Return [x, y] of the center of cell containing provided text 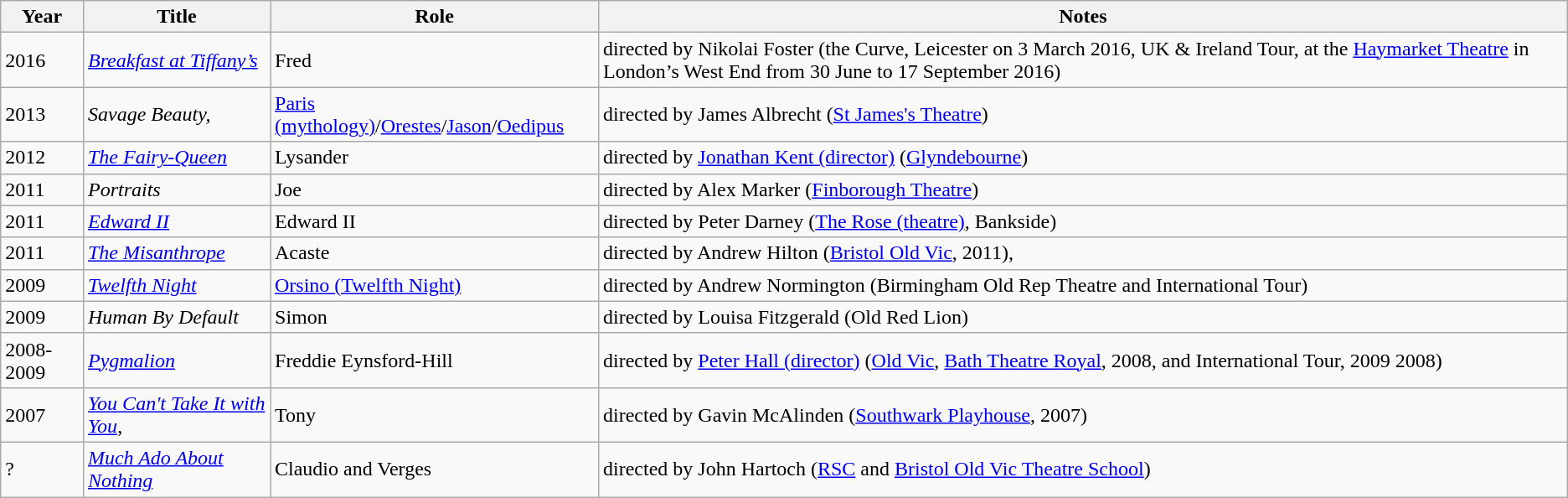
Title [176, 17]
Twelfth Night [176, 285]
directed by Andrew Hilton (Bristol Old Vic, 2011), [1084, 253]
2007 [42, 414]
2016 [42, 60]
directed by Jonathan Kent (director) (Glyndebourne) [1084, 158]
? [42, 469]
directed by Peter Hall (director) (Old Vic, Bath Theatre Royal, 2008, and International Tour, 2009 2008) [1084, 361]
Claudio and Verges [434, 469]
You Can't Take It with You, [176, 414]
directed by James Albrecht (St James's Theatre) [1084, 114]
Fred [434, 60]
Joe [434, 189]
Breakfast at Tiffany’s [176, 60]
directed by Louisa Fitzgerald (Old Red Lion) [1084, 317]
Notes [1084, 17]
Pygmalion [176, 361]
directed by Andrew Normington (Birmingham Old Rep Theatre and International Tour) [1084, 285]
directed by John Hartoch (RSC and Bristol Old Vic Theatre School) [1084, 469]
The Fairy-Queen [176, 158]
Simon [434, 317]
Orsino (Twelfth Night) [434, 285]
Acaste [434, 253]
Portraits [176, 189]
Role [434, 17]
directed by Alex Marker (Finborough Theatre) [1084, 189]
Lysander [434, 158]
Savage Beauty, [176, 114]
directed by Gavin McAlinden (Southwark Playhouse, 2007) [1084, 414]
Much Ado About Nothing [176, 469]
2012 [42, 158]
Year [42, 17]
Freddie Eynsford-Hill [434, 361]
directed by Peter Darney (The Rose (theatre), Bankside) [1084, 221]
Paris (mythology)/Orestes/Jason/Oedipus [434, 114]
2013 [42, 114]
2008-2009 [42, 361]
The Misanthrope [176, 253]
Human By Default [176, 317]
Tony [434, 414]
